Scan for the cell matching the given text and deliver its (X, Y) coordinate at center. 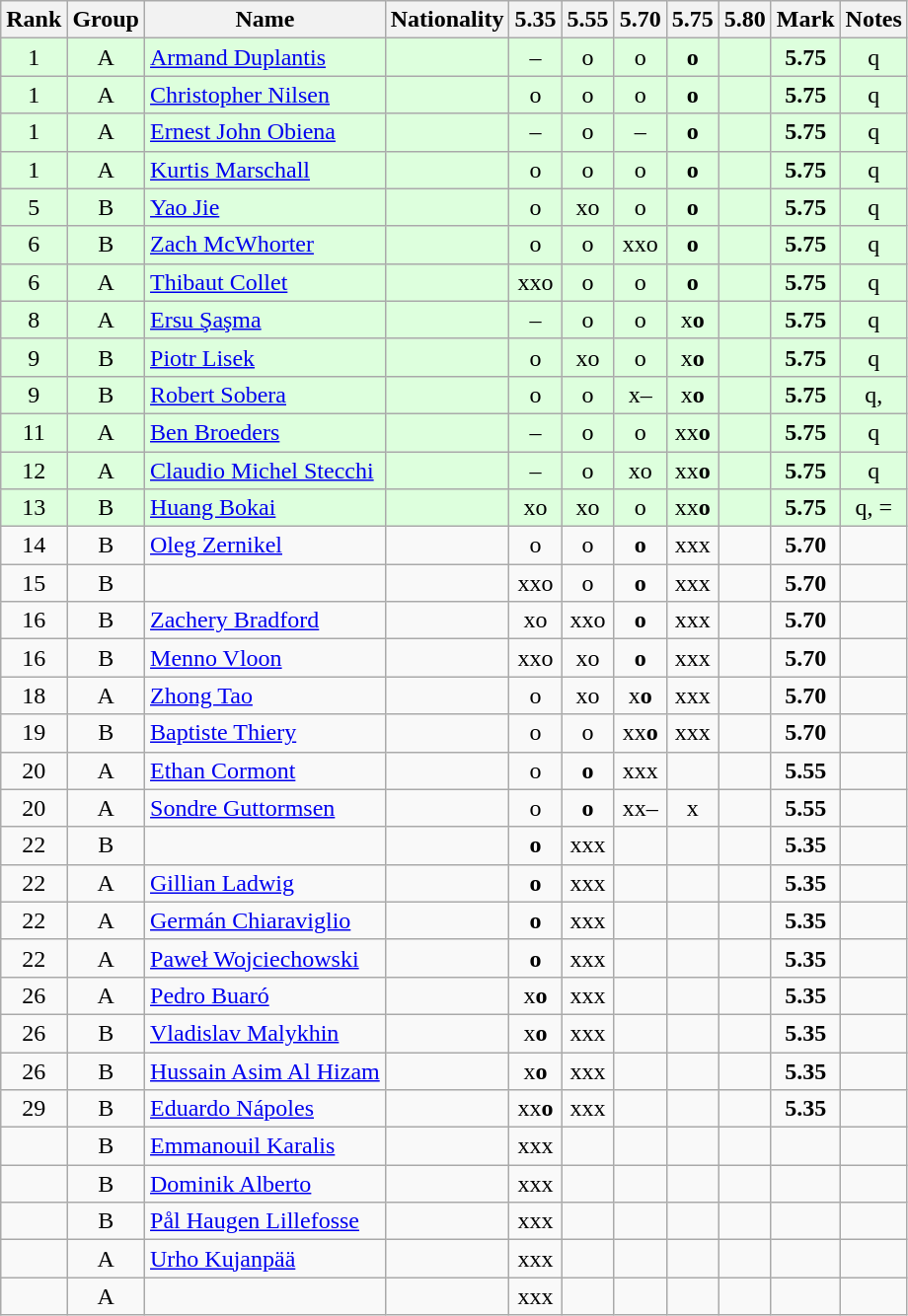
18 (34, 695)
11 (34, 432)
Ben Broeders (265, 432)
29 (34, 1109)
13 (34, 508)
Sondre Guttormsen (265, 808)
Nationality (447, 20)
Kurtis Marschall (265, 170)
Pedro Buaró (265, 995)
Group (107, 20)
Rank (34, 20)
x (693, 808)
Mark (805, 20)
Ersu Şaşma (265, 320)
Emmanouil Karalis (265, 1146)
Germán Chiaraviglio (265, 920)
5 (34, 207)
15 (34, 583)
8 (34, 320)
xx– (640, 808)
Huang Bokai (265, 508)
Christopher Nilsen (265, 95)
Baptiste Thiery (265, 733)
Urho Kujanpää (265, 1259)
q, (873, 395)
Claudio Michel Stecchi (265, 471)
Ernest John Obiena (265, 132)
Dominik Alberto (265, 1184)
Vladislav Malykhin (265, 1033)
Ethan Cormont (265, 770)
Paweł Wojciechowski (265, 958)
5.80 (744, 20)
Yao Jie (265, 207)
14 (34, 546)
Eduardo Nápoles (265, 1109)
Robert Sobera (265, 395)
Name (265, 20)
12 (34, 471)
Zhong Tao (265, 695)
Armand Duplantis (265, 57)
Zachery Bradford (265, 621)
Zach McWhorter (265, 245)
Piotr Lisek (265, 357)
q, = (873, 508)
x– (640, 395)
Oleg Zernikel (265, 546)
Notes (873, 20)
Thibaut Collet (265, 282)
Hussain Asim Al Hizam (265, 1070)
19 (34, 733)
Gillian Ladwig (265, 883)
Pål Haugen Lillefosse (265, 1221)
Menno Vloon (265, 658)
